Return (X, Y) of the center of cell containing provided text 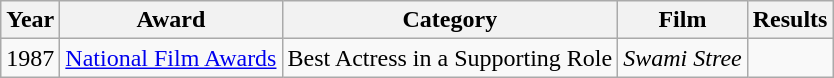
Best Actress in a Supporting Role (450, 58)
Category (450, 20)
National Film Awards (171, 58)
Award (171, 20)
Results (790, 20)
Swami Stree (682, 58)
1987 (30, 58)
Year (30, 20)
Film (682, 20)
